Return the [x, y] coordinate for the center point of the cell that contains the specified text.  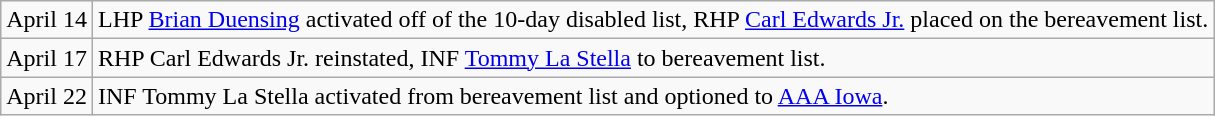
LHP Brian Duensing activated off of the 10-day disabled list, RHP Carl Edwards Jr. placed on the bereavement list. [652, 20]
April 22 [47, 96]
April 14 [47, 20]
April 17 [47, 58]
RHP Carl Edwards Jr. reinstated, INF Tommy La Stella to bereavement list. [652, 58]
INF Tommy La Stella activated from bereavement list and optioned to AAA Iowa. [652, 96]
